Capture the cell that displays the provided text and extract its (X, Y) central coordinate. 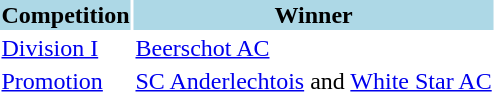
Beerschot AC (314, 48)
Competition (66, 15)
Winner (314, 15)
Division I (66, 48)
